Pinpoint the cell where the given text exists, returning its [X, Y] midpoint coordinate. 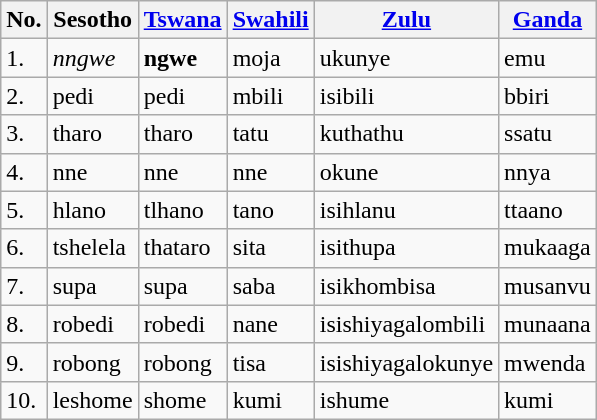
mukaaga [548, 248]
ssatu [548, 134]
sita [270, 248]
isishiyagalokunye [406, 362]
tatu [270, 134]
8. [24, 324]
ttaano [548, 210]
bbiri [548, 96]
1. [24, 58]
Swahili [270, 20]
hlano [92, 210]
emu [548, 58]
mbili [270, 96]
ngwe [182, 58]
nnya [548, 172]
3. [24, 134]
tshelela [92, 248]
isibili [406, 96]
Zulu [406, 20]
nngwe [92, 58]
Sesotho [92, 20]
saba [270, 286]
ukunye [406, 58]
7. [24, 286]
6. [24, 248]
ishume [406, 400]
No. [24, 20]
Tswana [182, 20]
musanvu [548, 286]
4. [24, 172]
thataro [182, 248]
10. [24, 400]
munaana [548, 324]
tano [270, 210]
9. [24, 362]
isihlanu [406, 210]
5. [24, 210]
okune [406, 172]
isithupa [406, 248]
2. [24, 96]
moja [270, 58]
nane [270, 324]
tisa [270, 362]
isikhombisa [406, 286]
tlhano [182, 210]
shome [182, 400]
isishiyagalombili [406, 324]
kuthathu [406, 134]
Ganda [548, 20]
mwenda [548, 362]
leshome [92, 400]
